Return (x, y) of the center of cell containing provided text 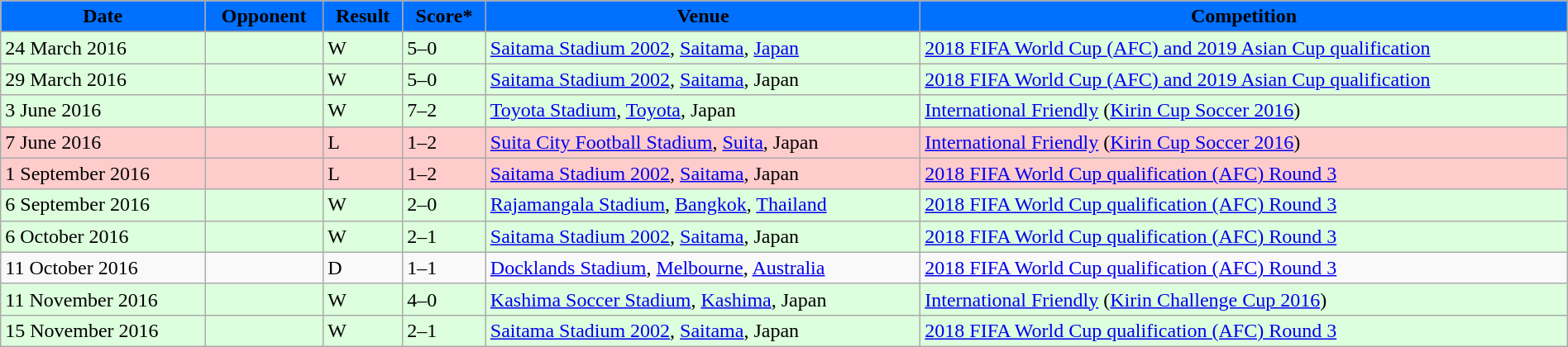
Date (103, 17)
Opponent (265, 17)
24 March 2016 (103, 48)
Venue (703, 17)
11 October 2016 (103, 268)
1 September 2016 (103, 173)
29 March 2016 (103, 79)
3 June 2016 (103, 111)
Rajamangala Stadium, Bangkok, Thailand (703, 205)
6 October 2016 (103, 236)
Score* (445, 17)
2–0 (445, 205)
Competition (1244, 17)
7–2 (445, 111)
Result (363, 17)
15 November 2016 (103, 330)
Toyota Stadium, Toyota, Japan (703, 111)
7 June 2016 (103, 142)
International Friendly (Kirin Challenge Cup 2016) (1244, 299)
6 September 2016 (103, 205)
11 November 2016 (103, 299)
1–1 (445, 268)
4–0 (445, 299)
Kashima Soccer Stadium, Kashima, Japan (703, 299)
D (363, 268)
Suita City Football Stadium, Suita, Japan (703, 142)
Docklands Stadium, Melbourne, Australia (703, 268)
